Return the [X, Y] coordinate for the center point of the cell that contains the specified text.  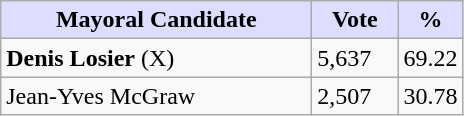
69.22 [430, 58]
Vote [355, 20]
Mayoral Candidate [156, 20]
% [430, 20]
5,637 [355, 58]
30.78 [430, 96]
Jean-Yves McGraw [156, 96]
2,507 [355, 96]
Denis Losier (X) [156, 58]
